Return the [x, y] coordinate for the center point of the cell that contains the specified text.  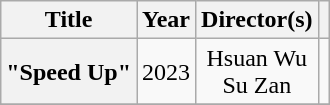
Director(s) [258, 20]
"Speed Up" [69, 72]
2023 [166, 72]
Hsuan WuSu Zan [258, 72]
Year [166, 20]
Title [69, 20]
